Search for the cell housing the specified text and yield its [x, y] center coordinate. 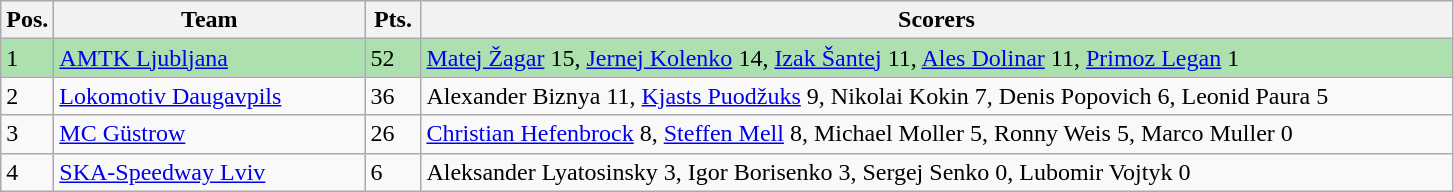
Team [210, 20]
MC Güstrow [210, 134]
Aleksander Lyatosinsky 3, Igor Borisenko 3, Sergej Senko 0, Lubomir Vojtyk 0 [936, 172]
1 [28, 58]
Lokomotiv Daugavpils [210, 96]
SKA-Speedway Lviv [210, 172]
AMTK Ljubljana [210, 58]
4 [28, 172]
Alexander Biznya 11, Kjasts Puodžuks 9, Nikolai Kokin 7, Denis Popovich 6, Leonid Paura 5 [936, 96]
Pos. [28, 20]
3 [28, 134]
Scorers [936, 20]
52 [393, 58]
36 [393, 96]
Matej Žagar 15, Jernej Kolenko 14, Izak Šantej 11, Ales Dolinar 11, Primoz Legan 1 [936, 58]
Christian Hefenbrock 8, Steffen Mell 8, Michael Moller 5, Ronny Weis 5, Marco Muller 0 [936, 134]
26 [393, 134]
6 [393, 172]
Pts. [393, 20]
2 [28, 96]
